Scan for the cell matching the given text and deliver its (x, y) coordinate at center. 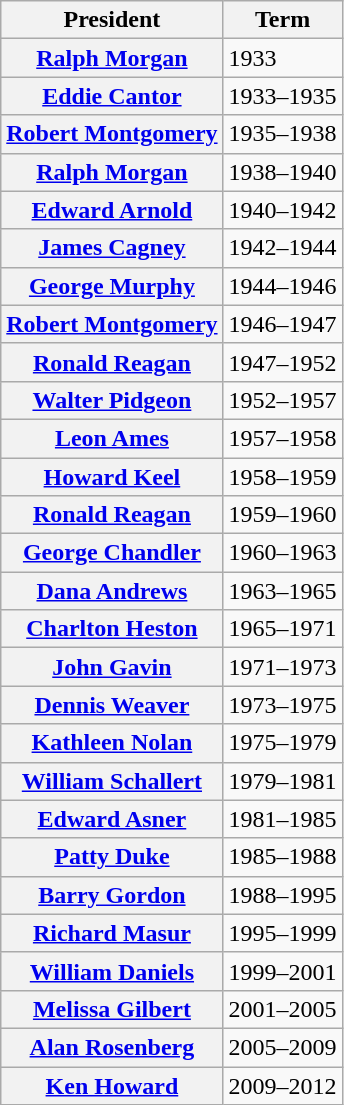
2001–2005 (282, 1009)
Leon Ames (112, 438)
1999–2001 (282, 971)
1959–1960 (282, 515)
1942–1944 (282, 248)
Charlton Heston (112, 629)
1947–1952 (282, 362)
Walter Pidgeon (112, 400)
Dennis Weaver (112, 705)
1952–1957 (282, 400)
1975–1979 (282, 743)
1960–1963 (282, 553)
Edward Asner (112, 819)
Howard Keel (112, 477)
President (112, 20)
Edward Arnold (112, 210)
Barry Gordon (112, 895)
1971–1973 (282, 667)
1973–1975 (282, 705)
George Chandler (112, 553)
1938–1940 (282, 172)
Alan Rosenberg (112, 1047)
Eddie Cantor (112, 96)
Kathleen Nolan (112, 743)
Term (282, 20)
William Daniels (112, 971)
1995–1999 (282, 933)
1933–1935 (282, 96)
James Cagney (112, 248)
2009–2012 (282, 1085)
John Gavin (112, 667)
1957–1958 (282, 438)
1958–1959 (282, 477)
1981–1985 (282, 819)
Melissa Gilbert (112, 1009)
1988–1995 (282, 895)
1963–1965 (282, 591)
George Murphy (112, 286)
1944–1946 (282, 286)
1935–1938 (282, 134)
1933 (282, 58)
Dana Andrews (112, 591)
Ken Howard (112, 1085)
1985–1988 (282, 857)
William Schallert (112, 781)
1965–1971 (282, 629)
2005–2009 (282, 1047)
1946–1947 (282, 324)
1940–1942 (282, 210)
1979–1981 (282, 781)
Patty Duke (112, 857)
Richard Masur (112, 933)
